Pinpoint the cell where the given text exists, returning its (X, Y) midpoint coordinate. 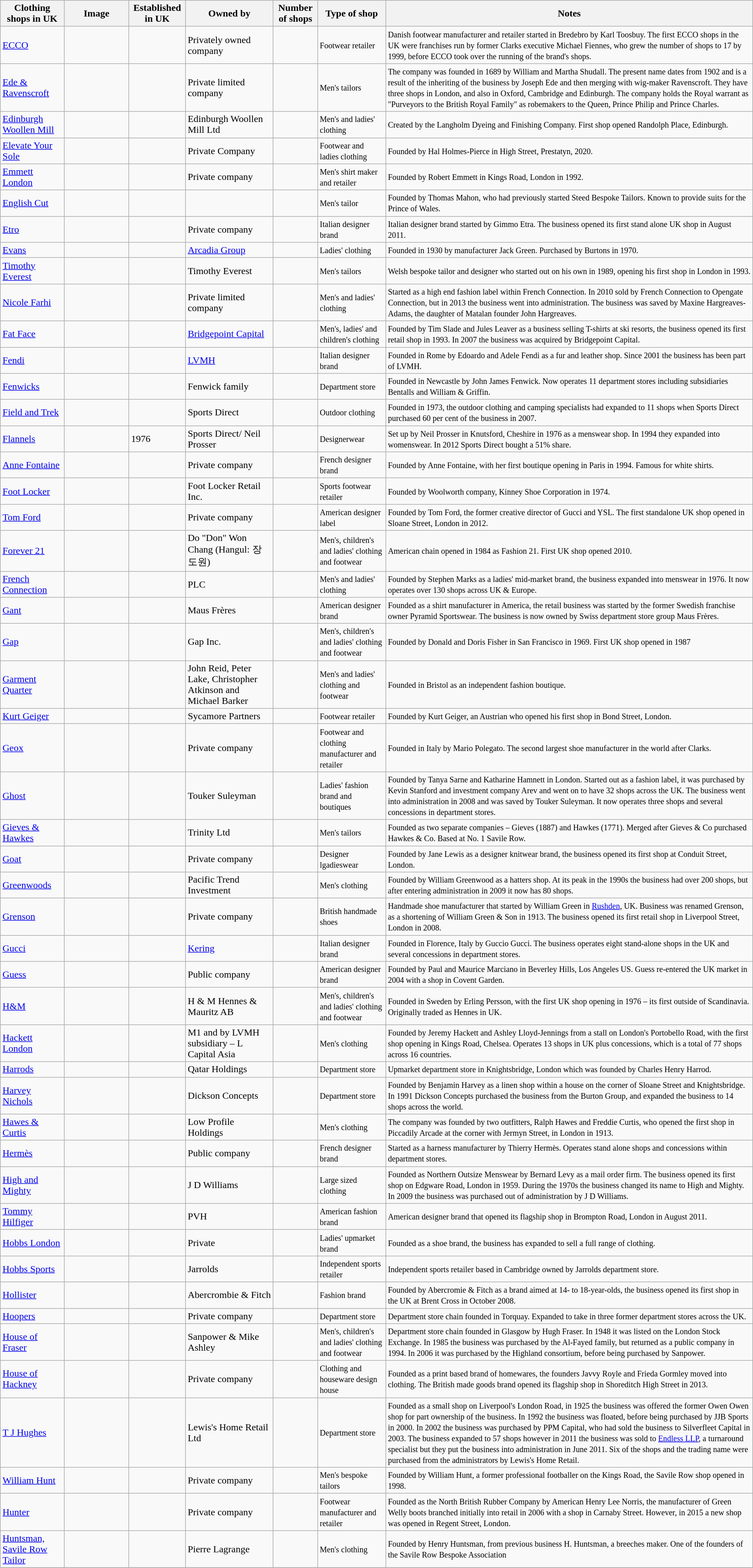
Sports footwear retailer (352, 491)
Owned by (229, 14)
Founded by Tom Ford, the former creative director of Gucci and YSL. The first standalone UK shop opened in Sloane Street, London in 2012. (569, 518)
M1 and by LVMH subsidiary – L Capital Asia (229, 1043)
Type of shop (352, 14)
Hawes & Curtis (32, 1127)
Nicole Farhi (32, 302)
LVMH (229, 360)
Founded as two separate companies – Gieves (1887) and Hawkes (1771). Merged after Gieves & Co purchased Hawkes & Co. Based at No. 1 Savile Row. (569, 832)
Fendi (32, 360)
Hobbs London (32, 1243)
1976 (157, 439)
Gap (32, 642)
Designer lgadieswear (352, 859)
Founded as a shoe brand, the business has expanded to sell a full range of clothing. (569, 1243)
Ladies' clothing (352, 250)
Tommy Hilfiger (32, 1216)
Notes (569, 14)
Footwear and ladies clothing (352, 151)
Geox (32, 748)
Founded in Florence, Italy by Guccio Gucci. The business operates eight stand-alone shops in the UK and several concessions in department stores. (569, 948)
Founded in Newcastle by John James Fenwick. Now operates 11 department stores including subsidiaries Bentalls and William & Griffin. (569, 386)
Harvey Nichols (32, 1096)
American designer label (352, 518)
Touker Suleyman (229, 795)
Outdoor clothing (352, 413)
Founded by Jane Lewis as a designer knitwear brand, the business opened its first shop at Conduit Street, London. (569, 859)
Founded in Italy by Mario Polegato. The second largest shoe manufacturer in the world after Clarks. (569, 748)
Image (97, 14)
Founded by Hal Holmes-Pierce in High Street, Prestatyn, 2020. (569, 151)
Dickson Concepts (229, 1096)
Sports Direct (229, 413)
Fat Face (32, 334)
Bridgepoint Capital (229, 334)
Private Company (229, 151)
Fashion brand (352, 1295)
Edinburgh Woollen Mill (32, 125)
Men's bespoke tailors (352, 1480)
Foot Locker (32, 491)
Field and Trek (32, 413)
Greenwoods (32, 885)
Designerwear (352, 439)
Hackett London (32, 1043)
Abercrombie & Fitch (229, 1295)
Ladies' fashion brand and boutiques (352, 795)
Ghost (32, 795)
Harrods (32, 1069)
Anne Fontaine (32, 465)
Sycamore Partners (229, 716)
House of Fraser (32, 1342)
T J Hughes (32, 1433)
American fashion brand (352, 1216)
Kurt Geiger (32, 716)
Upmarket department store in Knightsbridge, London which was founded by Charles Henry Harrod. (569, 1069)
Elevate Your Sole (32, 151)
Founded by Abercromie & Fitch as a brand aimed at 14- to 18-year-olds, the business opened its first shop in the UK at Brent Cross in October 2008. (569, 1295)
American designer brand that opened its flagship shop in Brompton Road, London in August 2011. (569, 1216)
Huntsman, Savile Row Tailor (32, 1549)
Established in UK (157, 14)
Independent sports retailer based in Cambridge owned by Jarrolds department store. (569, 1269)
Trinity Ltd (229, 832)
Arcadia Group (229, 250)
Hermès (32, 1153)
Founded by Thomas Mahon, who had previously started Steed Bespoke Tailors. Known to provide suits for the Prince of Wales. (569, 203)
John Reid, Peter Lake, Christopher Atkinson and Michael Barker (229, 684)
Clothing shops in UK (32, 14)
PVH (229, 1216)
Founded by Anne Fontaine, with her first boutique opening in Paris in 1994. Famous for white shirts. (569, 465)
Jarrolds (229, 1269)
Large sized clothing (352, 1185)
Goat (32, 859)
Fenwick family (229, 386)
Founded by Donald and Doris Fisher in San Francisco in 1969. First UK shop opened in 1987 (569, 642)
Privately owned company (229, 45)
Started as a harness manufacturer by Thierry Hermès. Operates stand alone shops and concessions within department stores. (569, 1153)
Founded in Sweden by Erling Persson, with the first UK shop opening in 1976 – its first outside of Scandinavia. Originally traded as Hennes in UK. (569, 1006)
Foot Locker Retail Inc. (229, 491)
Clothing and houseware design house (352, 1379)
Emmett London (32, 177)
American chain opened in 1984 as Fashion 21. First UK shop opened 2010. (569, 551)
Men's, ladies' and children's clothing (352, 334)
Men's shirt maker and retailer (352, 177)
Gant (32, 610)
Hollister (32, 1295)
Welsh bespoke tailor and designer who started out on his own in 1989, opening his first shop in London in 1993. (569, 270)
ECCO (32, 45)
Number of shops (295, 14)
Founded by Henry Huntsman, from previous business H. Huntsman, a breeches maker. One of the founders of the Savile Row Bespoke Association (569, 1549)
House of Hackney (32, 1379)
Footwear and clothing manufacturer and retailer (352, 748)
H & M Hennes & Mauritz AB (229, 1006)
Do "Don" Won Chang (Hangul: 장도원) (229, 551)
Hoopers (32, 1316)
Kering (229, 948)
French Connection (32, 584)
Men's and ladies' clothing and footwear (352, 684)
Flannels (32, 439)
Tom Ford (32, 518)
Founded in Rome by Edoardo and Adele Fendi as a fur and leather shop. Since 2001 the business has been part of LVMH. (569, 360)
Ede & Ravenscroft (32, 88)
Edinburgh Woollen Mill Ltd (229, 125)
Hunter (32, 1512)
Founded by Kurt Geiger, an Austrian who opened his first shop in Bond Street, London. (569, 716)
H&M (32, 1006)
Low Profile Holdings (229, 1127)
Founded in 1930 by manufacturer Jack Green. Purchased by Burtons in 1970. (569, 250)
Lewis's Home Retail Ltd (229, 1433)
Maus Frères (229, 610)
Forever 21 (32, 551)
Grenson (32, 917)
Created by the Langholm Dyeing and Finishing Company. First shop opened Randolph Place, Edinburgh. (569, 125)
Footwear manufacturer and retailer (352, 1512)
Founded by Robert Emmett in Kings Road, London in 1992. (569, 177)
Hobbs Sports (32, 1269)
English Cut (32, 203)
Sports Direct/ Neil Prosser (229, 439)
Sanpower & Mike Ashley (229, 1342)
Fenwicks (32, 386)
Pacific Trend Investment (229, 885)
Gieves & Hawkes (32, 832)
Guess (32, 975)
British handmade shoes (352, 917)
Gucci (32, 948)
William Hunt (32, 1480)
Founded in Bristol as an independent fashion boutique. (569, 684)
Men's tailor (352, 203)
High and Mighty (32, 1185)
Qatar Holdings (229, 1069)
Etro (32, 229)
Evans (32, 250)
Founded by Woolworth company, Kinney Shoe Corporation in 1974. (569, 491)
Pierre Lagrange (229, 1549)
Gap Inc. (229, 642)
Ladies' upmarket brand (352, 1243)
J D Williams (229, 1185)
Independent sports retailer (352, 1269)
Italian designer brand started by Gimmo Etra. The business opened its first stand alone UK shop in August 2011. (569, 229)
PLC (229, 584)
Garment Quarter (32, 684)
Private (229, 1243)
Founded by William Hunt, a former professional footballer on the Kings Road, the Savile Row shop opened in 1998. (569, 1480)
Founded by Paul and Maurice Marciano in Beverley Hills, Los Angeles US. Guess re-entered the UK market in 2004 with a shop in Covent Garden. (569, 975)
Department store chain founded in Torquay. Expanded to take in three former department stores across the UK. (569, 1316)
